Identify which cell holds the provided text, then report its (X, Y) central coordinate. 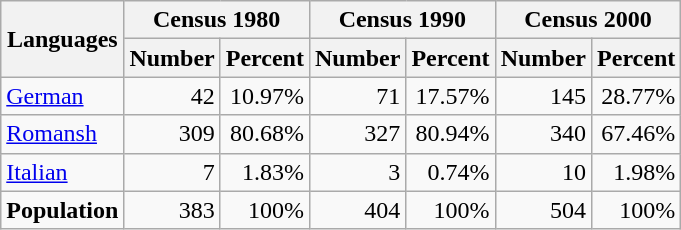
17.57% (450, 96)
Census 1990 (402, 20)
Italian (62, 172)
3 (357, 172)
German (62, 96)
67.46% (636, 134)
42 (172, 96)
10.97% (264, 96)
404 (357, 210)
145 (543, 96)
1.83% (264, 172)
340 (543, 134)
80.68% (264, 134)
28.77% (636, 96)
0.74% (450, 172)
10 (543, 172)
Census 1980 (217, 20)
71 (357, 96)
Romansh (62, 134)
327 (357, 134)
1.98% (636, 172)
Census 2000 (588, 20)
Population (62, 210)
309 (172, 134)
80.94% (450, 134)
383 (172, 210)
504 (543, 210)
Languages (62, 39)
7 (172, 172)
